Return (X, Y) of the center of cell containing provided text 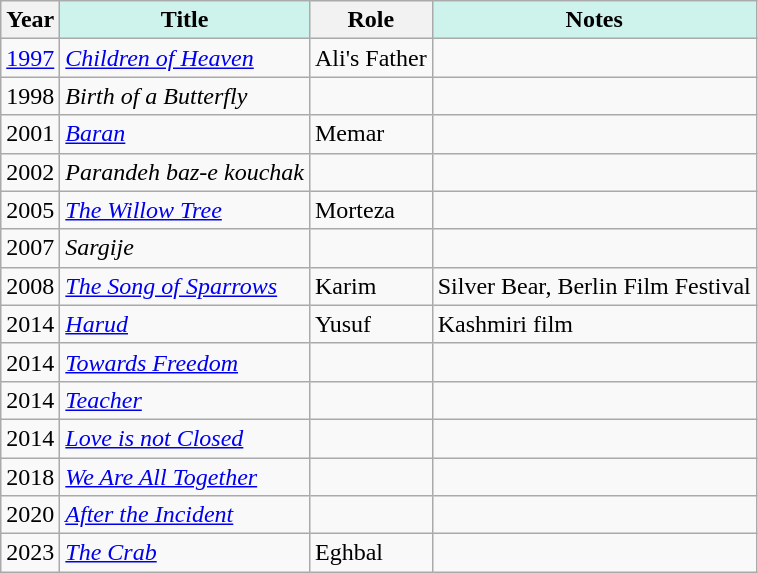
2008 (30, 286)
Ali's Father (370, 58)
1998 (30, 96)
2007 (30, 248)
2023 (30, 553)
Memar (370, 134)
Notes (594, 20)
Towards Freedom (185, 362)
Sargije (185, 248)
Parandeh baz-e kouchak (185, 172)
The Song of Sparrows (185, 286)
Kashmiri film (594, 324)
Yusuf (370, 324)
2020 (30, 515)
Children of Heaven (185, 58)
2018 (30, 477)
Title (185, 20)
After the Incident (185, 515)
Karim (370, 286)
2005 (30, 210)
Year (30, 20)
We Are All Together (185, 477)
Love is not Closed (185, 438)
Baran (185, 134)
Silver Bear, Berlin Film Festival (594, 286)
The Willow Tree (185, 210)
2001 (30, 134)
Birth of a Butterfly (185, 96)
2002 (30, 172)
Role (370, 20)
Morteza (370, 210)
Teacher (185, 400)
The Crab (185, 553)
Eghbal (370, 553)
Harud (185, 324)
1997 (30, 58)
